Output the (X, Y) coordinate of the center of the cell containing the given text.  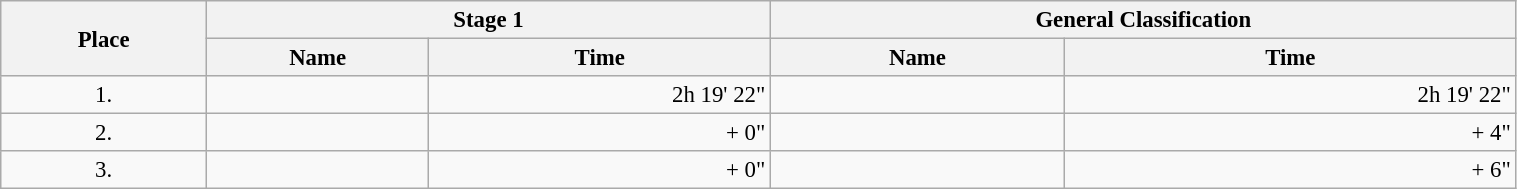
Place (104, 38)
3. (104, 170)
+ 6" (1290, 170)
Stage 1 (488, 20)
+ 4" (1290, 133)
1. (104, 95)
2. (104, 133)
General Classification (1144, 20)
